Scan for the cell matching the given text and deliver its (x, y) coordinate at center. 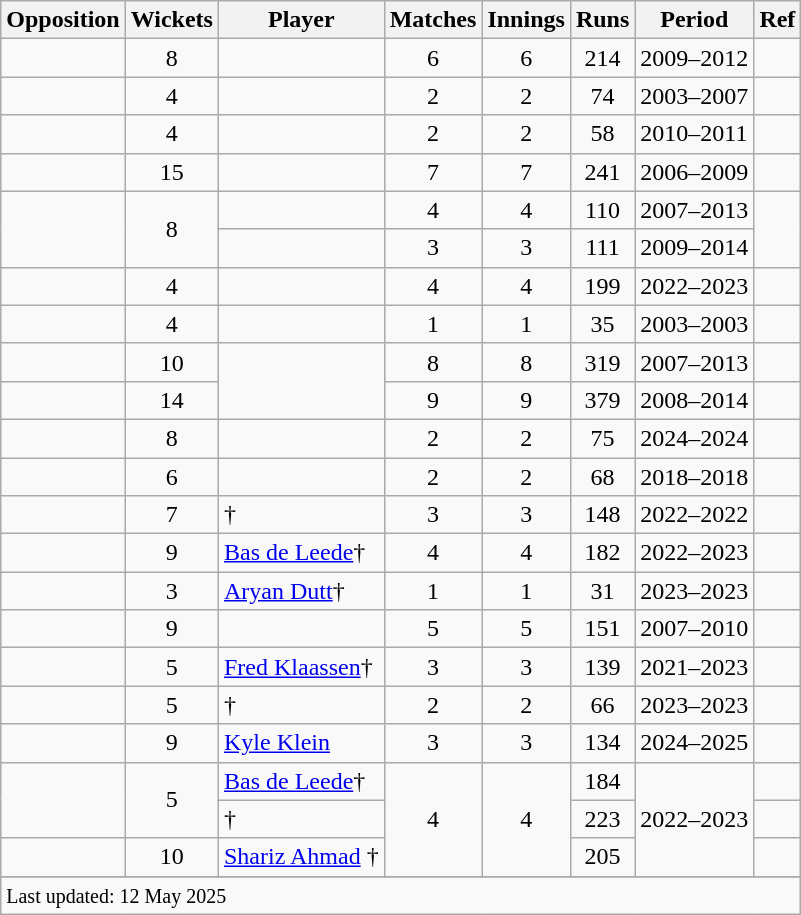
58 (602, 134)
Last updated: 12 May 2025 (401, 895)
2024–2024 (694, 438)
Aryan Dutt† (301, 591)
205 (602, 857)
139 (602, 667)
75 (602, 438)
223 (602, 819)
148 (602, 515)
319 (602, 362)
111 (602, 248)
110 (602, 210)
2008–2014 (694, 400)
151 (602, 629)
31 (602, 591)
184 (602, 781)
Ref (778, 20)
Kyle Klein (301, 743)
241 (602, 172)
2006–2009 (694, 172)
Matches (433, 20)
2007–2010 (694, 629)
134 (602, 743)
Wickets (172, 20)
Runs (602, 20)
14 (172, 400)
2022–2022 (694, 515)
15 (172, 172)
74 (602, 96)
2021–2023 (694, 667)
2003–2003 (694, 324)
Innings (526, 20)
182 (602, 553)
66 (602, 705)
2018–2018 (694, 477)
214 (602, 58)
Fred Klaassen† (301, 667)
Opposition (63, 20)
2010–2011 (694, 134)
Player (301, 20)
199 (602, 286)
2009–2012 (694, 58)
Shariz Ahmad † (301, 857)
68 (602, 477)
35 (602, 324)
379 (602, 400)
2024–2025 (694, 743)
2003–2007 (694, 96)
2009–2014 (694, 248)
Period (694, 20)
